Output the (x, y) coordinate of the center of the cell containing the given text.  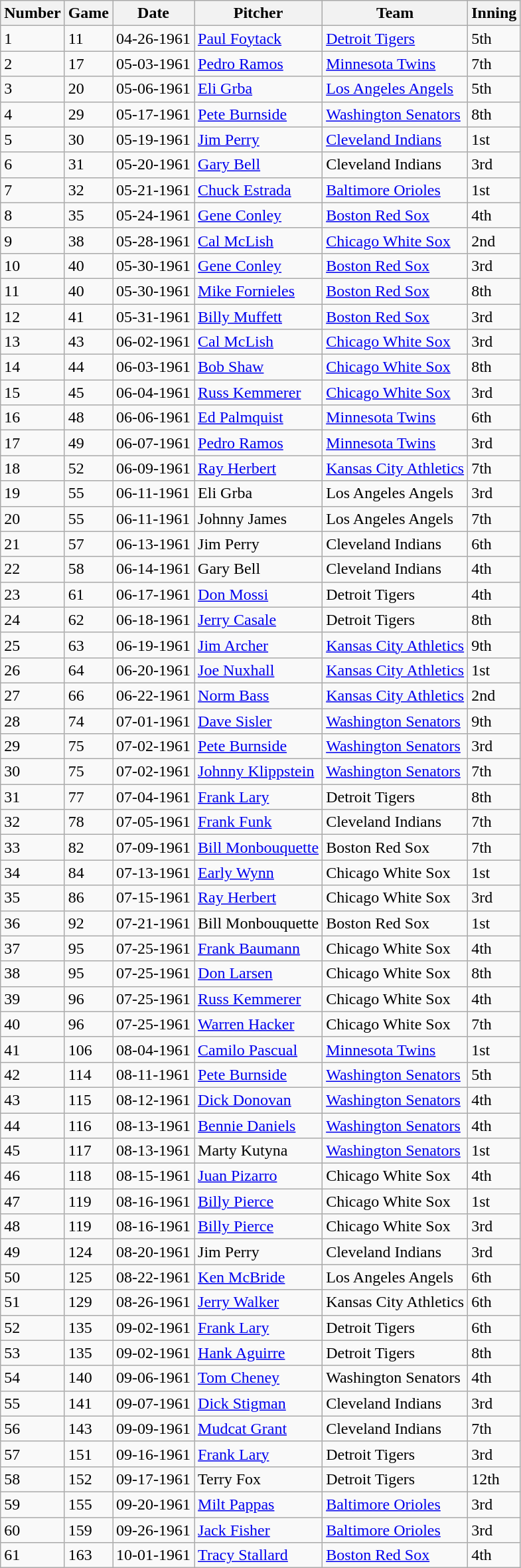
Bob Shaw (259, 367)
18 (33, 468)
22 (33, 569)
16 (33, 418)
07-05-1961 (154, 822)
4 (33, 114)
12 (33, 317)
2 (33, 64)
Early Wynn (259, 873)
06-09-1961 (154, 468)
10 (33, 266)
Norm Bass (259, 695)
125 (88, 1277)
8 (33, 215)
06-07-1961 (154, 443)
05-31-1961 (154, 317)
129 (88, 1302)
09-06-1961 (154, 1378)
Don Mossi (259, 594)
06-20-1961 (154, 670)
09-09-1961 (154, 1429)
Inning (494, 13)
60 (33, 1529)
Mike Fornieles (259, 291)
Bennie Daniels (259, 1126)
Jack Fisher (259, 1529)
05-28-1961 (154, 240)
84 (88, 873)
06-14-1961 (154, 569)
34 (33, 873)
Jerry Walker (259, 1302)
12th (494, 1479)
36 (33, 923)
06-18-1961 (154, 620)
25 (33, 645)
51 (33, 1302)
Ed Palmquist (259, 418)
14 (33, 367)
08-22-1961 (154, 1277)
74 (88, 721)
08-11-1961 (154, 1075)
Hank Aguirre (259, 1353)
Jerry Casale (259, 620)
82 (88, 847)
09-07-1961 (154, 1403)
Terry Fox (259, 1479)
04-26-1961 (154, 39)
Chuck Estrada (259, 190)
24 (33, 620)
86 (88, 898)
37 (33, 948)
Joe Nuxhall (259, 670)
Ken McBride (259, 1277)
Billy Muffett (259, 317)
15 (33, 392)
Number (33, 13)
06-13-1961 (154, 544)
66 (88, 695)
23 (33, 594)
27 (33, 695)
53 (33, 1353)
08-04-1961 (154, 1049)
08-12-1961 (154, 1100)
9 (33, 240)
50 (33, 1277)
Warren Hacker (259, 1024)
Johnny Klippstein (259, 772)
155 (88, 1504)
62 (88, 620)
124 (88, 1252)
117 (88, 1151)
07-21-1961 (154, 923)
10-01-1961 (154, 1555)
05-20-1961 (154, 165)
78 (88, 822)
152 (88, 1479)
09-17-1961 (154, 1479)
Don Larsen (259, 974)
06-06-1961 (154, 418)
59 (33, 1504)
7 (33, 190)
42 (33, 1075)
06-22-1961 (154, 695)
118 (88, 1176)
63 (88, 645)
6 (33, 165)
114 (88, 1075)
Frank Baumann (259, 948)
Johnny James (259, 519)
1 (33, 39)
Mudcat Grant (259, 1429)
Tom Cheney (259, 1378)
Frank Funk (259, 822)
46 (33, 1176)
5 (33, 139)
09-16-1961 (154, 1454)
08-26-1961 (154, 1302)
Dave Sisler (259, 721)
Camilo Pascual (259, 1049)
Dick Donovan (259, 1100)
3 (33, 89)
08-20-1961 (154, 1252)
106 (88, 1049)
56 (33, 1429)
Team (396, 13)
07-15-1961 (154, 898)
05-21-1961 (154, 190)
21 (33, 544)
Juan Pizarro (259, 1176)
116 (88, 1126)
09-20-1961 (154, 1504)
Pitcher (259, 13)
Date (154, 13)
143 (88, 1429)
Paul Foytack (259, 39)
07-13-1961 (154, 873)
06-04-1961 (154, 392)
05-24-1961 (154, 215)
33 (33, 847)
07-04-1961 (154, 797)
Dick Stigman (259, 1403)
09-26-1961 (154, 1529)
64 (88, 670)
140 (88, 1378)
Marty Kutyna (259, 1151)
28 (33, 721)
07-09-1961 (154, 847)
26 (33, 670)
92 (88, 923)
47 (33, 1201)
Tracy Stallard (259, 1555)
06-19-1961 (154, 645)
159 (88, 1529)
06-02-1961 (154, 342)
08-15-1961 (154, 1176)
13 (33, 342)
06-03-1961 (154, 367)
77 (88, 797)
06-17-1961 (154, 594)
05-17-1961 (154, 114)
05-06-1961 (154, 89)
Jim Archer (259, 645)
Game (88, 13)
141 (88, 1403)
05-03-1961 (154, 64)
54 (33, 1378)
151 (88, 1454)
05-19-1961 (154, 139)
39 (33, 999)
163 (88, 1555)
07-01-1961 (154, 721)
19 (33, 493)
115 (88, 1100)
Milt Pappas (259, 1504)
